Return the [X, Y] coordinate for the center point of the cell that contains the specified text.  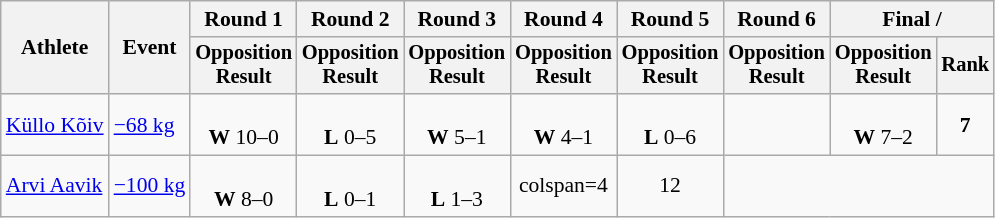
Arvi Aavik [55, 186]
Event [150, 48]
7 [965, 124]
W 7–2 [884, 124]
L 0–1 [350, 186]
Round 3 [458, 19]
−68 kg [150, 124]
W 4–1 [564, 124]
12 [670, 186]
Rank [965, 66]
Round 1 [244, 19]
L 0–5 [350, 124]
colspan=4 [564, 186]
L 1–3 [458, 186]
L 0–6 [670, 124]
Final / [912, 19]
W 8–0 [244, 186]
Round 6 [776, 19]
Round 2 [350, 19]
−100 kg [150, 186]
W 5–1 [458, 124]
Round 5 [670, 19]
Küllo Kõiv [55, 124]
Round 4 [564, 19]
W 10–0 [244, 124]
Athlete [55, 48]
